Identify which cell holds the provided text, then report its (X, Y) central coordinate. 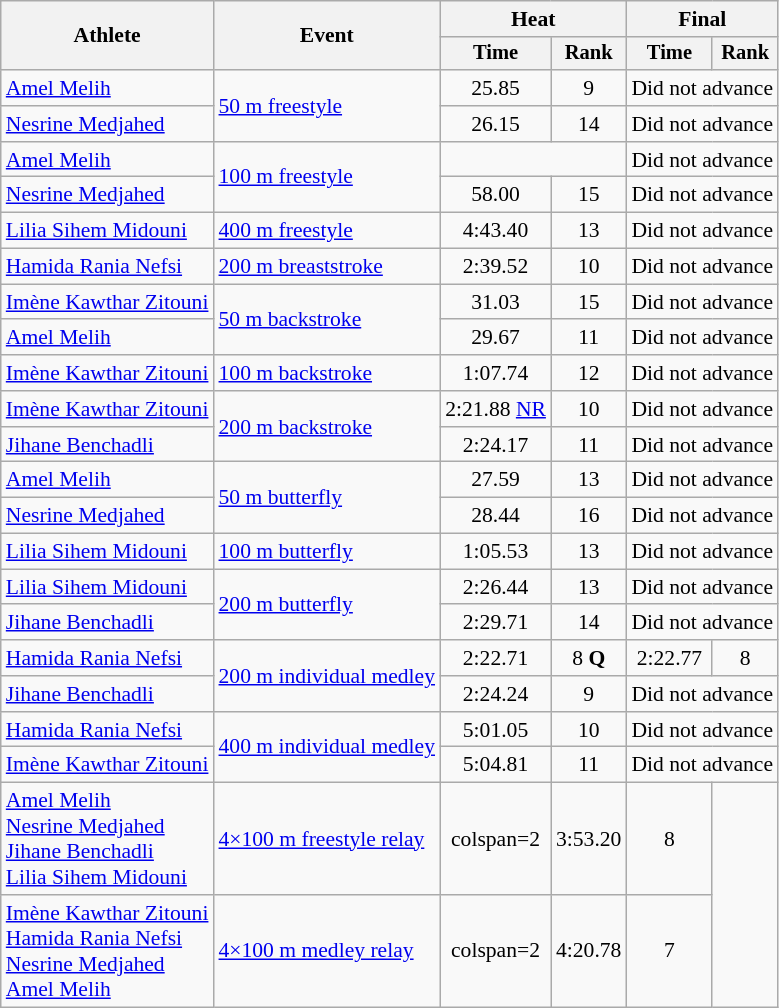
2:22.71 (496, 658)
25.85 (496, 88)
Event (326, 36)
50 m freestyle (326, 106)
26.15 (496, 124)
100 m freestyle (326, 178)
50 m backstroke (326, 320)
200 m breaststroke (326, 267)
2:21.88 NR (496, 409)
100 m backstroke (326, 373)
31.03 (496, 302)
58.00 (496, 195)
29.67 (496, 338)
7 (669, 951)
8 Q (588, 658)
Heat (533, 19)
2:39.52 (496, 267)
4×100 m freestyle relay (326, 839)
5:01.05 (496, 730)
400 m individual medley (326, 748)
2:26.44 (496, 587)
4:43.40 (496, 231)
3:53.20 (588, 839)
Amel MelihNesrine MedjahedJihane BenchadliLilia Sihem Midouni (108, 839)
200 m backstroke (326, 426)
Imène Kawthar ZitouniHamida Rania NefsiNesrine MedjahedAmel Melih (108, 951)
5:04.81 (496, 765)
Final (702, 19)
2:29.71 (496, 623)
2:24.17 (496, 445)
50 m butterfly (326, 498)
100 m butterfly (326, 552)
16 (588, 516)
400 m freestyle (326, 231)
2:22.77 (669, 658)
Athlete (108, 36)
27.59 (496, 480)
1:07.74 (496, 373)
4:20.78 (588, 951)
4×100 m medley relay (326, 951)
2:24.24 (496, 694)
1:05.53 (496, 552)
12 (588, 373)
200 m individual medley (326, 676)
28.44 (496, 516)
200 m butterfly (326, 604)
